Find where the given text appears and provide that cell's center as (X, Y) coordinate. 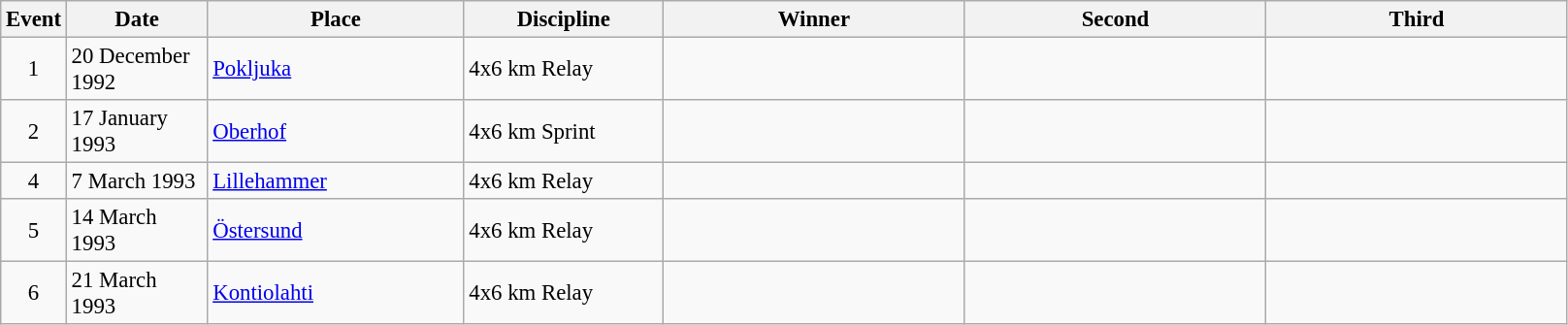
20 December 1992 (137, 70)
Second (1116, 19)
Winner (815, 19)
4x6 km Sprint (564, 132)
Kontiolahti (336, 293)
Date (137, 19)
Östersund (336, 231)
Event (34, 19)
7 March 1993 (137, 181)
2 (34, 132)
Pokljuka (336, 70)
4 (34, 181)
5 (34, 231)
17 January 1993 (137, 132)
Third (1417, 19)
Oberhof (336, 132)
6 (34, 293)
Discipline (564, 19)
21 March 1993 (137, 293)
14 March 1993 (137, 231)
1 (34, 70)
Lillehammer (336, 181)
Place (336, 19)
